Locate the cell with the specified text and output its [X, Y] center coordinate. 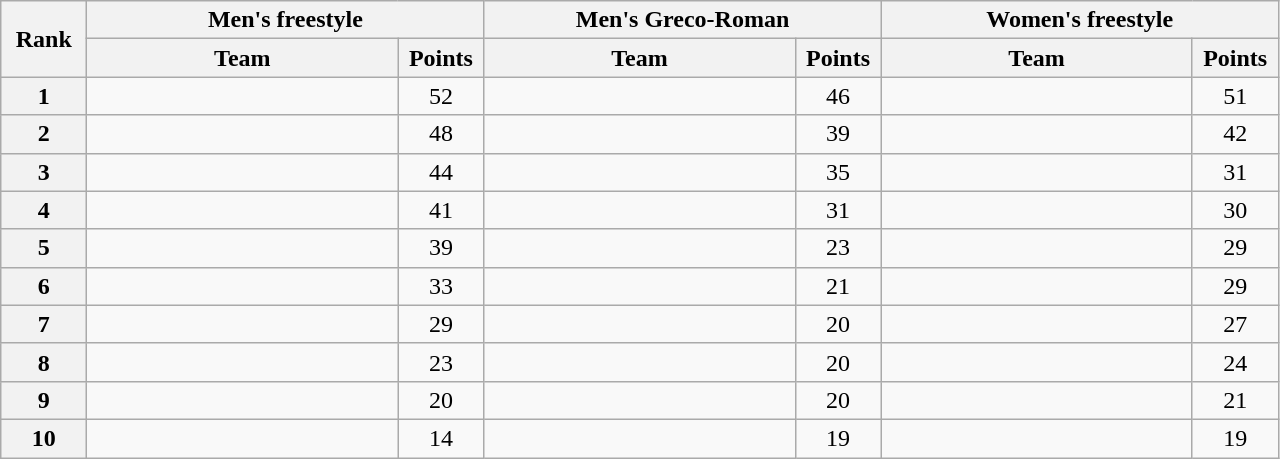
30 [1235, 210]
44 [441, 172]
27 [1235, 324]
41 [441, 210]
33 [441, 286]
4 [44, 210]
Women's freestyle [1080, 20]
8 [44, 362]
6 [44, 286]
10 [44, 438]
Rank [44, 39]
Men's freestyle [286, 20]
1 [44, 96]
51 [1235, 96]
2 [44, 134]
42 [1235, 134]
9 [44, 400]
Men's Greco-Roman [682, 20]
14 [441, 438]
35 [838, 172]
46 [838, 96]
3 [44, 172]
52 [441, 96]
5 [44, 248]
7 [44, 324]
48 [441, 134]
24 [1235, 362]
